Output the (x, y) coordinate of the center of the cell containing the given text.  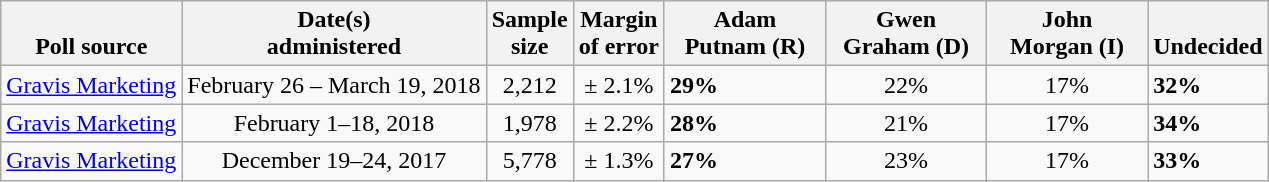
28% (744, 123)
GwenGraham (D) (906, 34)
Undecided (1208, 34)
± 1.3% (618, 161)
27% (744, 161)
December 19–24, 2017 (334, 161)
33% (1208, 161)
32% (1208, 85)
1,978 (530, 123)
2,212 (530, 85)
AdamPutnam (R) (744, 34)
21% (906, 123)
JohnMorgan (I) (1068, 34)
29% (744, 85)
Poll source (92, 34)
22% (906, 85)
23% (906, 161)
Samplesize (530, 34)
5,778 (530, 161)
± 2.2% (618, 123)
± 2.1% (618, 85)
February 1–18, 2018 (334, 123)
Date(s)administered (334, 34)
February 26 – March 19, 2018 (334, 85)
34% (1208, 123)
Marginof error (618, 34)
